Scan for the cell matching the given text and deliver its (X, Y) coordinate at center. 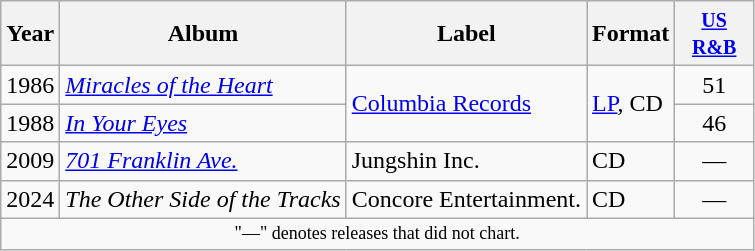
Concore Entertainment. (466, 199)
Year (30, 34)
In Your Eyes (203, 123)
51 (714, 85)
LP, CD (631, 104)
2024 (30, 199)
"—" denotes releases that did not chart. (378, 234)
Columbia Records (466, 104)
US R&B (714, 34)
1988 (30, 123)
46 (714, 123)
The Other Side of the Tracks (203, 199)
701 Franklin Ave. (203, 161)
Jungshin Inc. (466, 161)
2009 (30, 161)
Album (203, 34)
Format (631, 34)
1986 (30, 85)
Miracles of the Heart (203, 85)
Label (466, 34)
